Return the [x, y] coordinate for the center point of the cell that contains the specified text.  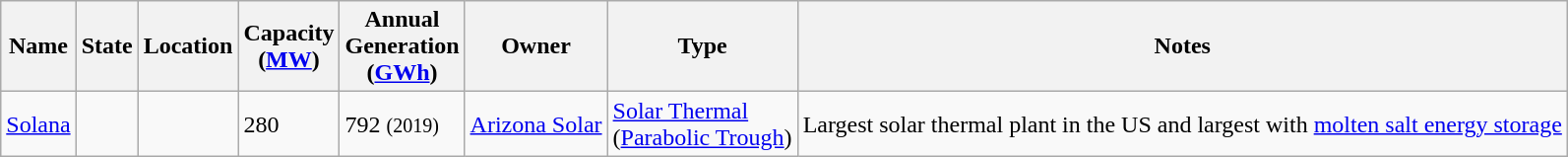
Solana [38, 124]
Capacity(MW) [289, 46]
Arizona Solar [535, 124]
Name [38, 46]
Type [703, 46]
792 (2019) [402, 124]
280 [289, 124]
Location [188, 46]
Largest solar thermal plant in the US and largest with molten salt energy storage [1182, 124]
Owner [535, 46]
State [106, 46]
Notes [1182, 46]
Solar Thermal(Parabolic Trough) [703, 124]
AnnualGeneration(GWh) [402, 46]
